Provide the [x, y] coordinate of the cell's center where the given text is located.  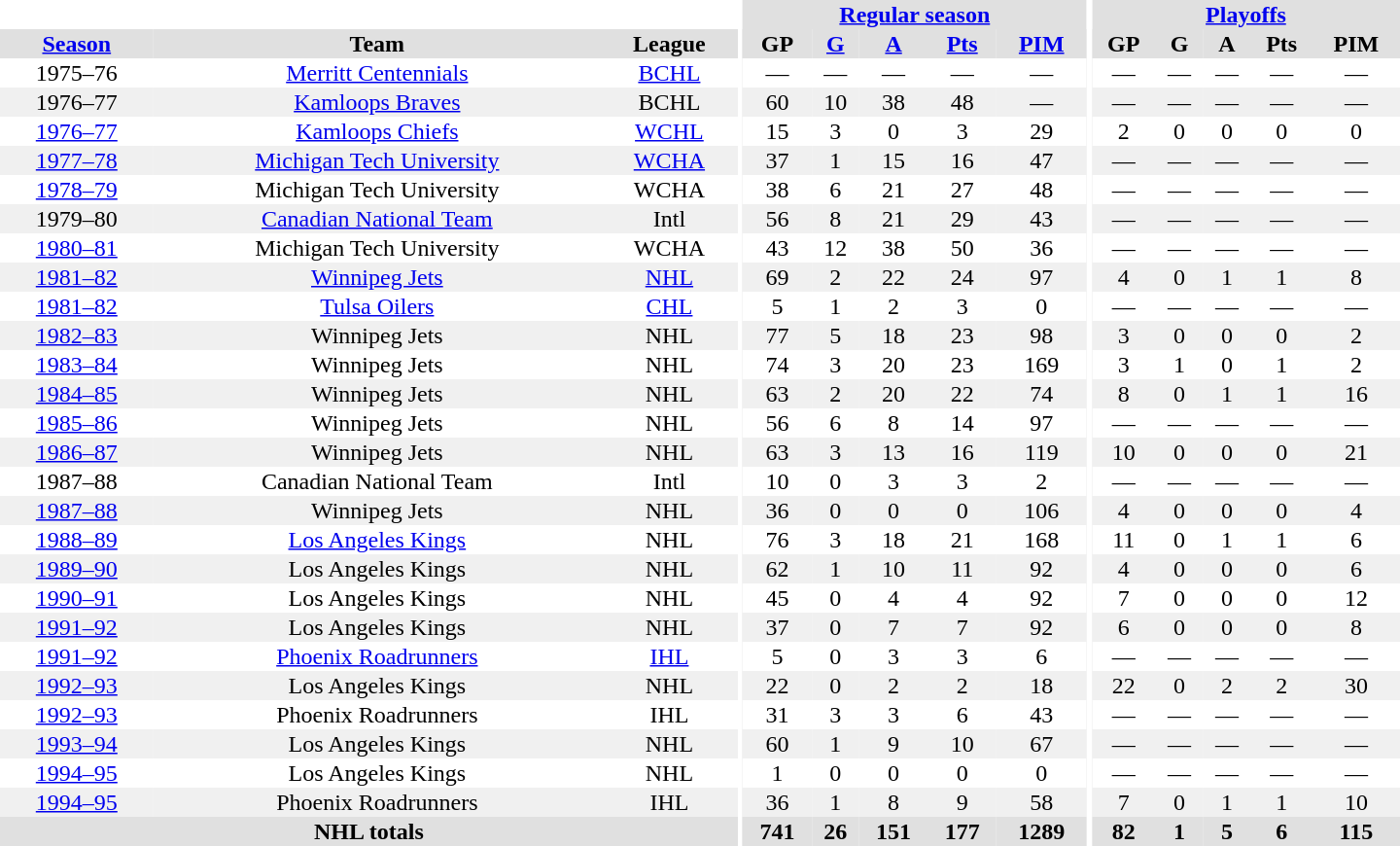
League [669, 44]
82 [1124, 831]
1986–87 [77, 452]
58 [1041, 802]
30 [1356, 686]
1993–94 [77, 744]
Season [77, 44]
69 [778, 277]
Merritt Centennials [377, 73]
67 [1041, 744]
31 [778, 715]
Kamloops Chiefs [377, 131]
1990–91 [77, 598]
13 [894, 452]
14 [962, 423]
76 [778, 540]
1988–89 [77, 540]
1984–85 [77, 394]
47 [1041, 160]
Kamloops Braves [377, 102]
CHL [669, 306]
119 [1041, 452]
177 [962, 831]
1989–90 [77, 569]
1975–76 [77, 73]
115 [1356, 831]
98 [1041, 335]
1980–81 [77, 248]
1979–80 [77, 219]
62 [778, 569]
45 [778, 598]
106 [1041, 511]
741 [778, 831]
Playoffs [1246, 15]
1985–86 [77, 423]
1289 [1041, 831]
WCHL [669, 131]
1978–79 [77, 190]
26 [836, 831]
77 [778, 335]
1977–78 [77, 160]
24 [962, 277]
168 [1041, 540]
151 [894, 831]
50 [962, 248]
Team [377, 44]
Tulsa Oilers [377, 306]
169 [1041, 365]
1982–83 [77, 335]
Regular season [914, 15]
27 [962, 190]
1983–84 [77, 365]
NHL totals [369, 831]
